Return the (X, Y) coordinate for the center point of the cell that contains the specified text.  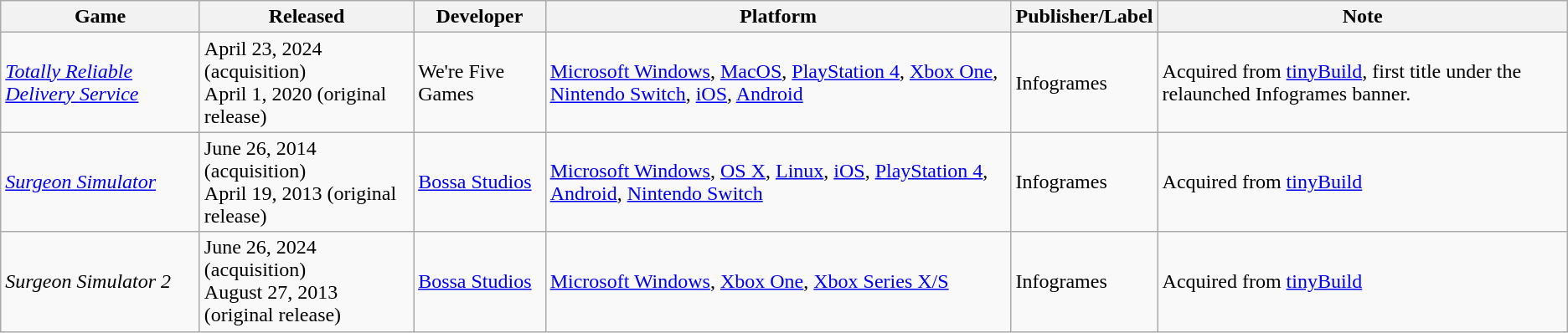
Platform (778, 17)
Note (1362, 17)
Developer (480, 17)
April 23, 2024 (acquisition)April 1, 2020 (original release) (307, 82)
Game (101, 17)
Totally Reliable Delivery Service (101, 82)
Microsoft Windows, MacOS, PlayStation 4, Xbox One, Nintendo Switch, iOS, Android (778, 82)
Surgeon Simulator 2 (101, 281)
Microsoft Windows, OS X, Linux, iOS, PlayStation 4, Android, Nintendo Switch (778, 182)
June 26, 2024 (acquisition)August 27, 2013 (original release) (307, 281)
Released (307, 17)
Publisher/Label (1084, 17)
June 26, 2014 (acquisition)April 19, 2013 (original release) (307, 182)
Microsoft Windows, Xbox One, Xbox Series X/S (778, 281)
We're Five Games (480, 82)
Acquired from tinyBuild, first title under the relaunched Infogrames banner. (1362, 82)
Surgeon Simulator (101, 182)
